Search for the cell housing the specified text and yield its (x, y) center coordinate. 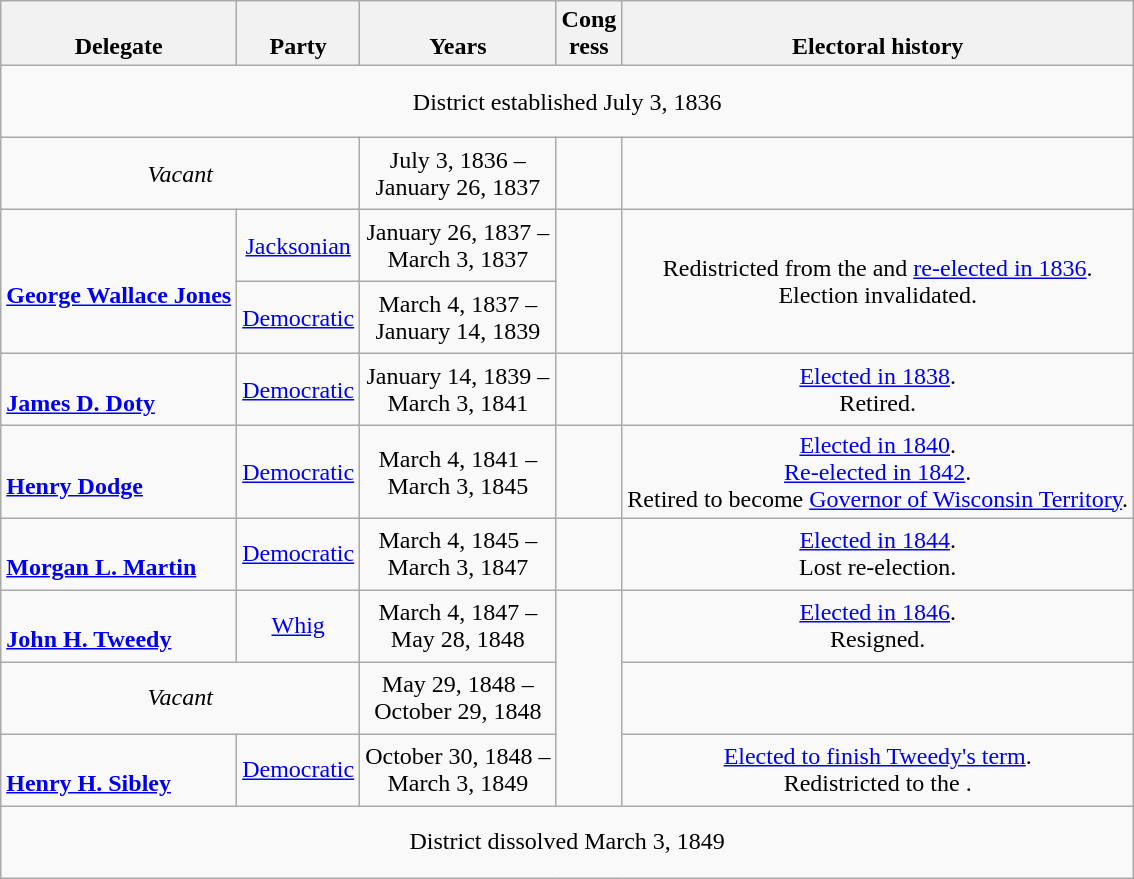
District dissolved March 3, 1849 (568, 842)
Henry H. Sibley (119, 770)
District established July 3, 1836 (568, 102)
Delegate (119, 34)
Elected in 1846.Resigned. (878, 626)
Years (458, 34)
Henry Dodge (119, 472)
James D. Doty (119, 390)
Jacksonian (298, 246)
March 4, 1845 –March 3, 1847 (458, 554)
George Wallace Jones (119, 282)
March 4, 1847 –May 28, 1848 (458, 626)
May 29, 1848 –October 29, 1848 (458, 698)
October 30, 1848 –March 3, 1849 (458, 770)
Redistricted from the and re-elected in 1836.Election invalidated. (878, 282)
March 4, 1837 –January 14, 1839 (458, 318)
John H. Tweedy (119, 626)
July 3, 1836 –January 26, 1837 (458, 174)
Elected to finish Tweedy's term.Redistricted to the . (878, 770)
Party (298, 34)
Elected in 1844.Lost re-election. (878, 554)
Whig (298, 626)
March 4, 1841 –March 3, 1845 (458, 472)
Elected in 1840.Re-elected in 1842.Retired to become Governor of Wisconsin Territory. (878, 472)
Morgan L. Martin (119, 554)
January 26, 1837 –March 3, 1837 (458, 246)
January 14, 1839 –March 3, 1841 (458, 390)
Elected in 1838.Retired. (878, 390)
Electoral history (878, 34)
Congress (589, 34)
